Return the [x, y] coordinate for the center point of the cell that contains the specified text.  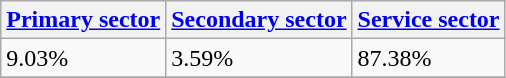
3.59% [259, 58]
Primary sector [84, 20]
87.38% [428, 58]
9.03% [84, 58]
Service sector [428, 20]
Secondary sector [259, 20]
